Extract the [x, y] coordinate from the center of the cell holding the provided text.  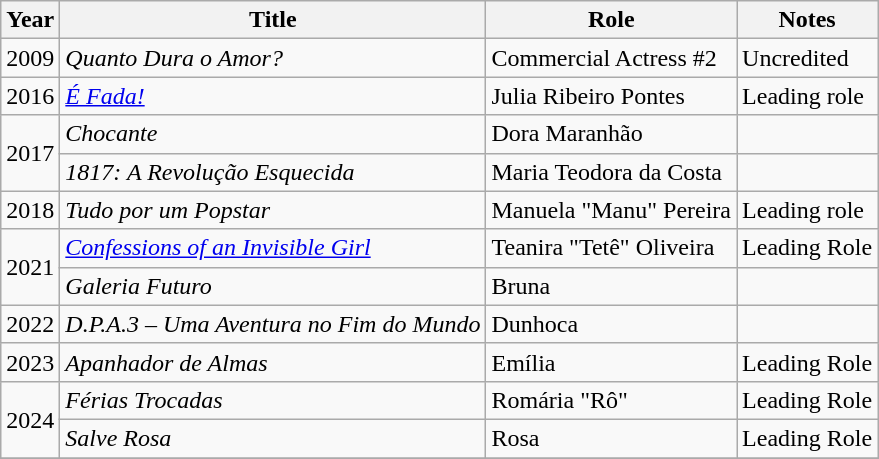
2021 [30, 267]
Dora Maranhão [612, 134]
Salve Rosa [273, 438]
2018 [30, 210]
Teanira "Tetê" Oliveira [612, 248]
Manuela "Manu" Pereira [612, 210]
Rosa [612, 438]
Férias Trocadas [273, 400]
1817: A Revolução Esquecida [273, 172]
2017 [30, 153]
Chocante [273, 134]
Quanto Dura o Amor? [273, 58]
2016 [30, 96]
2023 [30, 362]
Uncredited [808, 58]
Commercial Actress #2 [612, 58]
Year [30, 20]
Emília [612, 362]
2022 [30, 324]
É Fada! [273, 96]
Maria Teodora da Costa [612, 172]
D.P.A.3 – Uma Aventura no Fim do Mundo [273, 324]
Romária "Rô" [612, 400]
Galeria Futuro [273, 286]
Confessions of an Invisible Girl [273, 248]
Tudo por um Popstar [273, 210]
Dunhoca [612, 324]
2009 [30, 58]
Notes [808, 20]
Role [612, 20]
2024 [30, 419]
Julia Ribeiro Pontes [612, 96]
Bruna [612, 286]
Title [273, 20]
Apanhador de Almas [273, 362]
